From the cell containing the given text, extract its center point as (X, Y) coordinate. 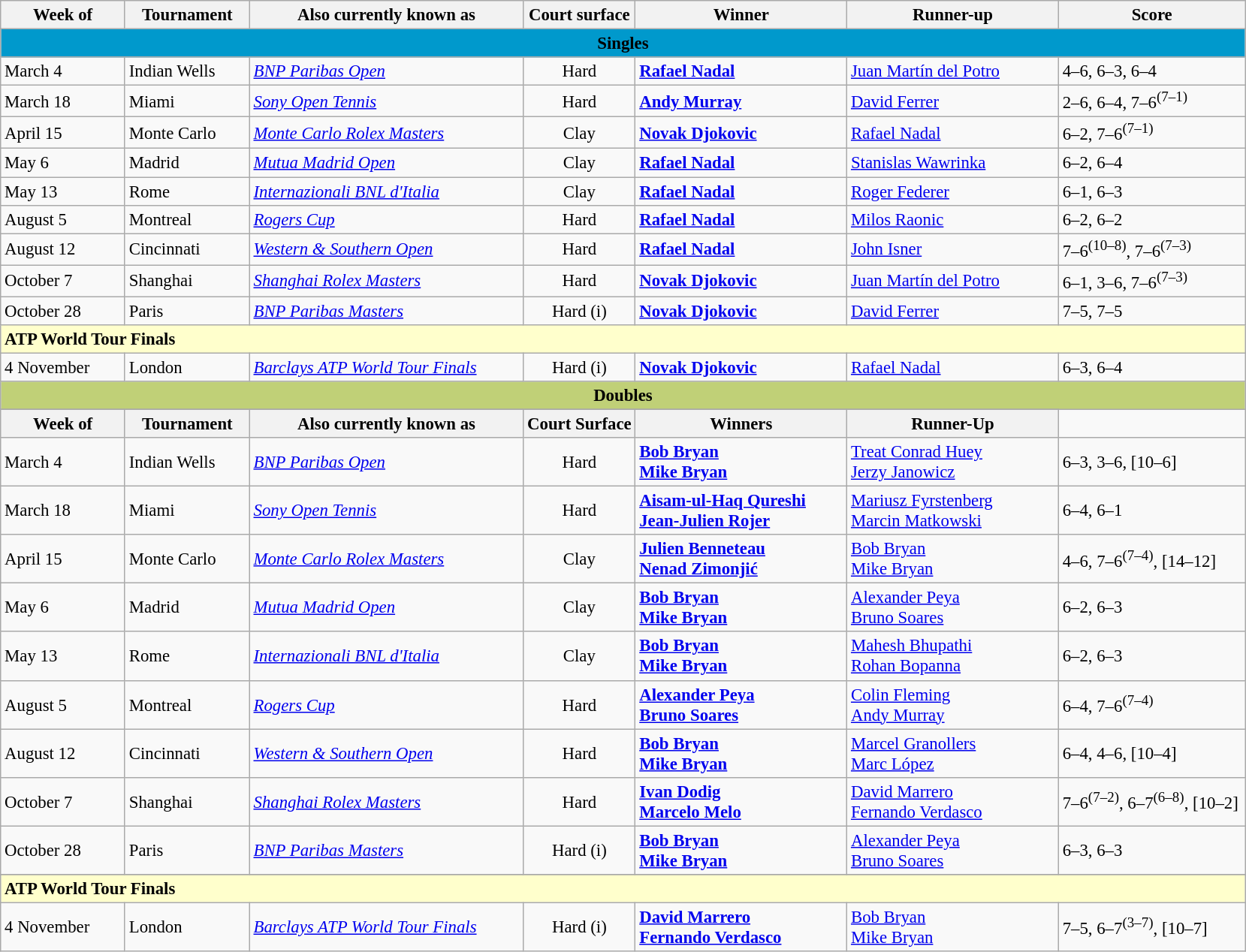
2–6, 6–4, 7–6(7–1) (1152, 101)
Aisam-ul-Haq Qureshi Jean-Julien Rojer (741, 511)
Doubles (623, 396)
Marcel Granollers Marc López (953, 754)
Roger Federer (953, 191)
7–6(10–8), 7–6(7–3) (1152, 249)
7–6(7–2), 6–7(6–8), [10–2] (1152, 802)
Court Surface (580, 424)
Julien Benneteau Nenad Zimonjić (741, 559)
6–2, 7–6(7–1) (1152, 133)
Ivan Dodig Marcelo Melo (741, 802)
7–5, 6–7(3–7), [10–7] (1152, 926)
6–3, 6–4 (1152, 367)
6–4, 6–1 (1152, 511)
4–6, 7–6(7–4), [14–12] (1152, 559)
4–6, 6–3, 6–4 (1152, 71)
Stanislas Wawrinka (953, 163)
Andy Murray (741, 101)
6–3, 6–3 (1152, 850)
Mahesh Bhupathi Rohan Bopanna (953, 656)
Court surface (580, 15)
6–2, 6–2 (1152, 219)
Runner-up (953, 15)
6–4, 7–6(7–4) (1152, 704)
6–4, 4–6, [10–4] (1152, 754)
Mariusz Fyrstenberg Marcin Matkowski (953, 511)
Winner (741, 15)
6–3, 3–6, [10–6] (1152, 462)
Colin Fleming Andy Murray (953, 704)
John Isner (953, 249)
Winners (741, 424)
6–1, 3–6, 7–6(7–3) (1152, 281)
Milos Raonic (953, 219)
6–2, 6–4 (1152, 163)
Runner-Up (953, 424)
Singles (623, 44)
Score (1152, 15)
7–5, 7–5 (1152, 311)
6–1, 6–3 (1152, 191)
Treat Conrad Huey Jerzy Janowicz (953, 462)
